Locate the cell with the specified text and output its [x, y] center coordinate. 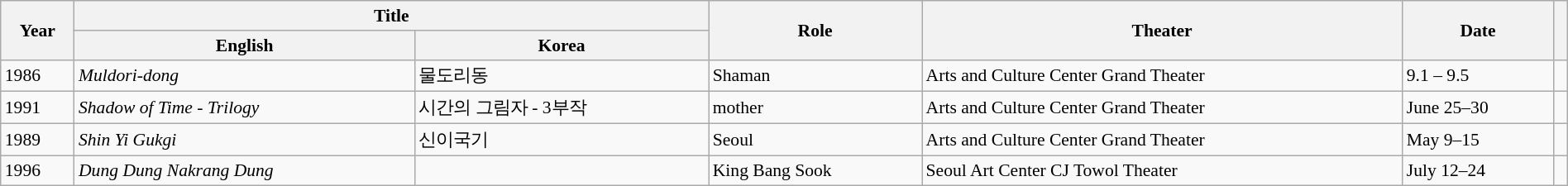
July 12–24 [1479, 170]
9.1 – 9.5 [1479, 76]
Seoul Art Center CJ Towol Theater [1163, 170]
Shaman [815, 76]
May 9–15 [1479, 139]
Korea [561, 45]
mother [815, 107]
King Bang Sook [815, 170]
Role [815, 30]
신이국기 [561, 139]
English [245, 45]
1991 [38, 107]
1989 [38, 139]
Date [1479, 30]
Shin Yi Gukgi [245, 139]
물도리동 [561, 76]
Year [38, 30]
Muldori-dong [245, 76]
Shadow of Time - Trilogy [245, 107]
1996 [38, 170]
Title [392, 16]
Dung Dung Nakrang Dung [245, 170]
June 25–30 [1479, 107]
Theater [1163, 30]
1986 [38, 76]
시간의 그림자 - 3부작 [561, 107]
Seoul [815, 139]
